Return the [x, y] coordinate for the center point of the cell that contains the specified text.  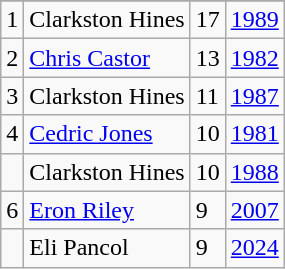
1981 [254, 134]
1 [12, 20]
Eron Riley [107, 210]
13 [208, 58]
Eli Pancol [107, 248]
1988 [254, 172]
2 [12, 58]
2024 [254, 248]
1987 [254, 96]
Cedric Jones [107, 134]
4 [12, 134]
17 [208, 20]
1989 [254, 20]
1982 [254, 58]
11 [208, 96]
3 [12, 96]
6 [12, 210]
Chris Castor [107, 58]
2007 [254, 210]
